From the cell containing the given text, extract its center point as (X, Y) coordinate. 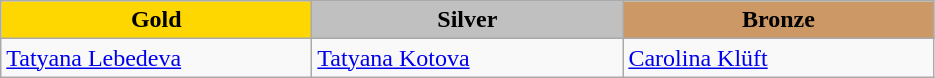
Silver (468, 20)
Carolina Klüft (778, 58)
Gold (156, 20)
Tatyana Kotova (468, 58)
Tatyana Lebedeva (156, 58)
Bronze (778, 20)
